From the cell containing the given text, extract its center point as (x, y) coordinate. 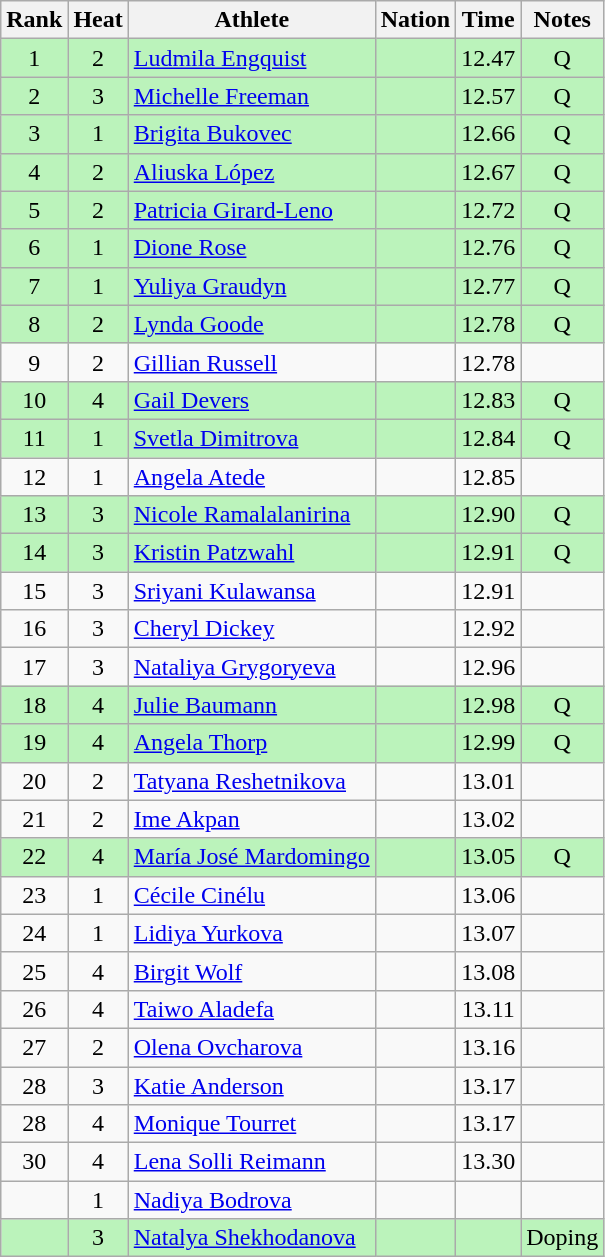
13.30 (488, 1162)
Rank (34, 20)
Nadiya Bodrova (252, 1200)
Natalya Shekhodanova (252, 1238)
Ime Akpan (252, 819)
12.96 (488, 667)
15 (34, 591)
13.05 (488, 857)
Ludmila Engquist (252, 58)
Lidiya Yurkova (252, 933)
12.77 (488, 286)
Cheryl Dickey (252, 629)
23 (34, 895)
5 (34, 210)
18 (34, 705)
12 (34, 477)
Angela Atede (252, 477)
12.67 (488, 172)
Yuliya Graudyn (252, 286)
13.08 (488, 971)
Notes (562, 20)
María José Mardomingo (252, 857)
13.07 (488, 933)
Gillian Russell (252, 362)
Tatyana Reshetnikova (252, 781)
Nataliya Grygoryeva (252, 667)
12.66 (488, 134)
12.98 (488, 705)
Lena Solli Reimann (252, 1162)
26 (34, 1009)
12.85 (488, 477)
Julie Baumann (252, 705)
12.83 (488, 400)
Svetla Dimitrova (252, 438)
8 (34, 324)
13.16 (488, 1047)
11 (34, 438)
13.06 (488, 895)
Gail Devers (252, 400)
Time (488, 20)
13.11 (488, 1009)
12.99 (488, 743)
Taiwo Aladefa (252, 1009)
Heat (98, 20)
Nation (415, 20)
Nicole Ramalalanirina (252, 515)
20 (34, 781)
Brigita Bukovec (252, 134)
9 (34, 362)
12.92 (488, 629)
24 (34, 933)
Athlete (252, 20)
16 (34, 629)
25 (34, 971)
13 (34, 515)
Doping (562, 1238)
6 (34, 248)
12.47 (488, 58)
30 (34, 1162)
Katie Anderson (252, 1085)
13.02 (488, 819)
Sriyani Kulawansa (252, 591)
10 (34, 400)
Patricia Girard-Leno (252, 210)
Monique Tourret (252, 1124)
13.01 (488, 781)
Dione Rose (252, 248)
12.76 (488, 248)
12.57 (488, 96)
7 (34, 286)
17 (34, 667)
27 (34, 1047)
Olena Ovcharova (252, 1047)
14 (34, 553)
Lynda Goode (252, 324)
Aliuska López (252, 172)
12.90 (488, 515)
Cécile Cinélu (252, 895)
Michelle Freeman (252, 96)
Birgit Wolf (252, 971)
19 (34, 743)
22 (34, 857)
12.84 (488, 438)
Kristin Patzwahl (252, 553)
21 (34, 819)
12.72 (488, 210)
Angela Thorp (252, 743)
